Extract the [x, y] coordinate from the center of the cell holding the provided text.  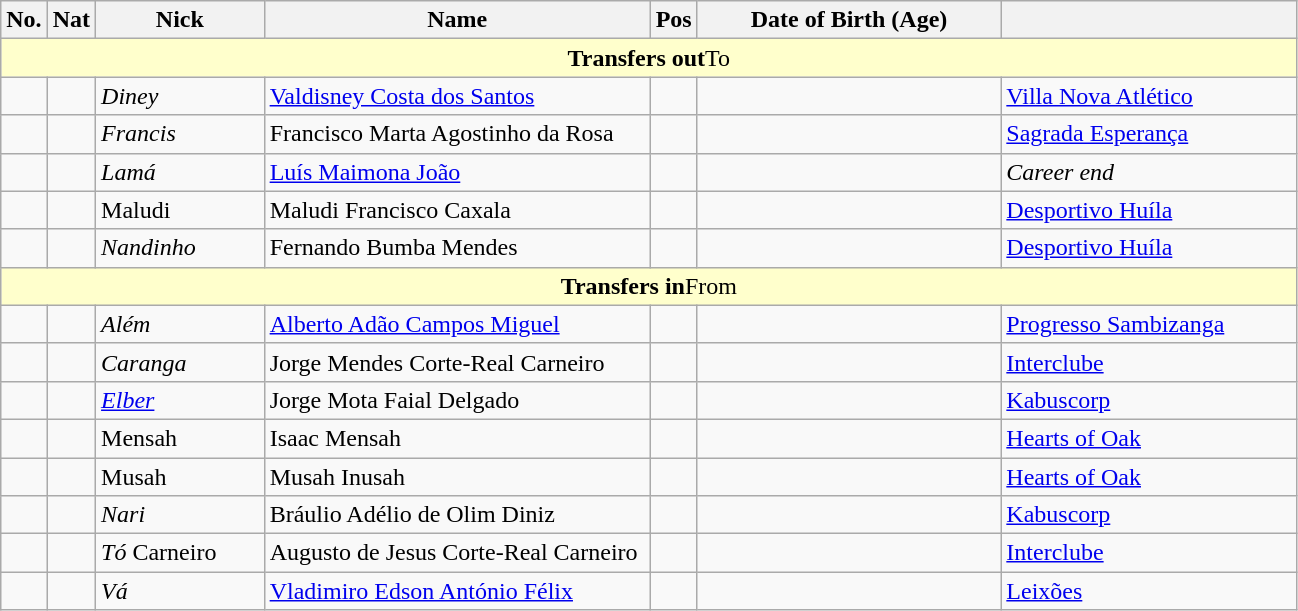
Fernando Bumba Mendes [457, 248]
Vladimiro Edson António Félix [457, 591]
Augusto de Jesus Corte-Real Carneiro [457, 553]
Caranga [180, 362]
Jorge Mendes Corte-Real Carneiro [457, 362]
Career end [1149, 172]
Lamá [180, 172]
Musah [180, 477]
Musah Inusah [457, 477]
Pos [674, 20]
Maludi [180, 210]
Luís Maimona João [457, 172]
Name [457, 20]
Progresso Sambizanga [1149, 324]
Nari [180, 515]
Francisco Marta Agostinho da Rosa [457, 134]
Diney [180, 96]
Transfers outTo [649, 58]
Elber [180, 400]
Nick [180, 20]
Nat [71, 20]
Jorge Mota Faial Delgado [457, 400]
Transfers inFrom [649, 286]
Leixões [1149, 591]
Bráulio Adélio de Olim Diniz [457, 515]
Valdisney Costa dos Santos [457, 96]
Nandinho [180, 248]
No. [24, 20]
Maludi Francisco Caxala [457, 210]
Date of Birth (Age) [849, 20]
Vá [180, 591]
Sagrada Esperança [1149, 134]
Villa Nova Atlético [1149, 96]
Isaac Mensah [457, 438]
Além [180, 324]
Mensah [180, 438]
Francis [180, 134]
Alberto Adão Campos Miguel [457, 324]
Tó Carneiro [180, 553]
